Detect which cell encompasses the target text, then output its (X, Y) center coordinate. 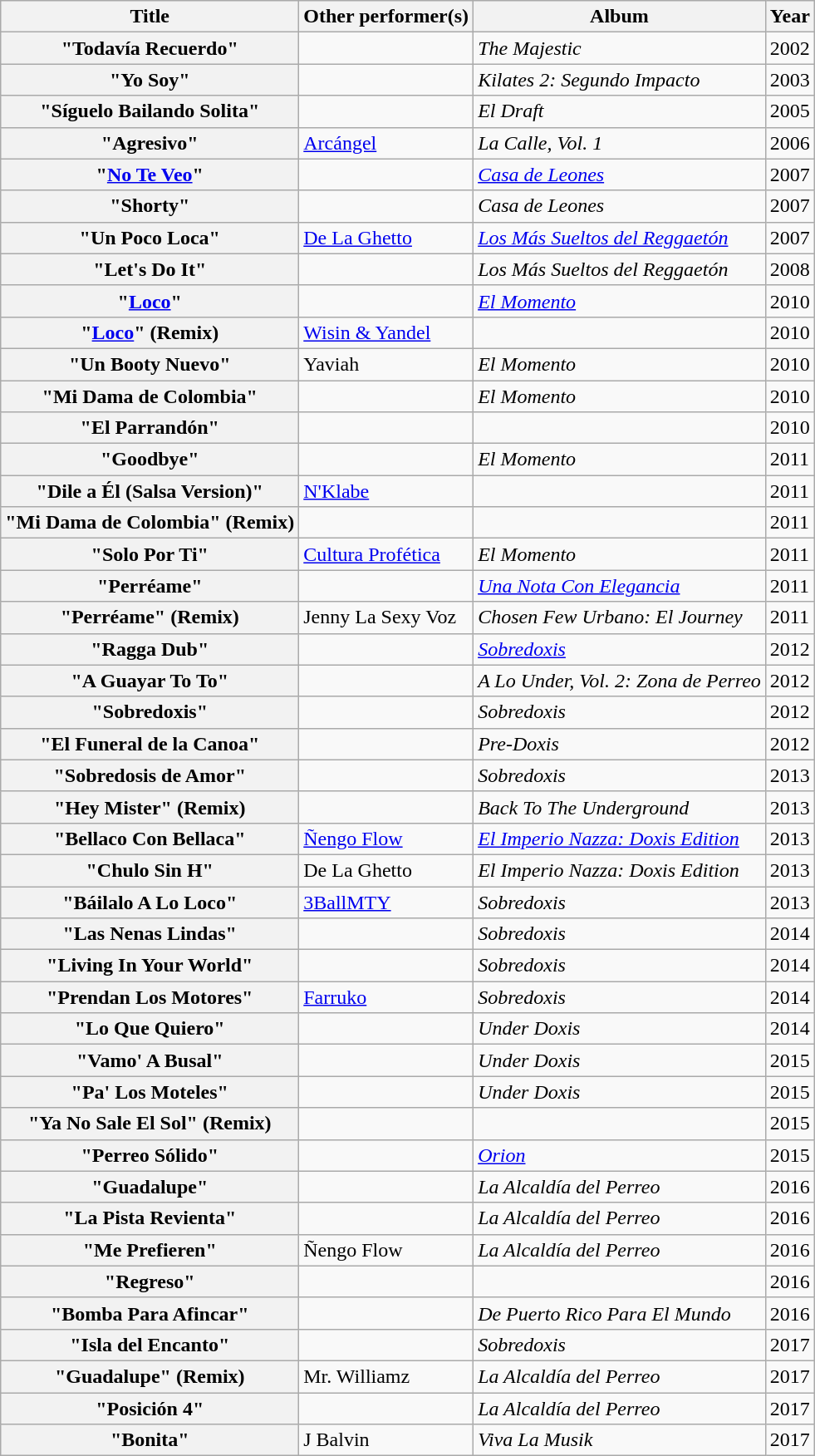
Viva La Musik (620, 1440)
"Regreso" (150, 1281)
"La Pista Revienta" (150, 1218)
2005 (789, 111)
3BallMTY (386, 902)
Cultura Profética (386, 554)
"Hey Mister" (Remix) (150, 807)
Year (789, 17)
"Sobredoxis" (150, 712)
Orion (620, 1155)
"Mi Dama de Colombia" (150, 396)
"Un Booty Nuevo" (150, 364)
Album (620, 17)
"Prendan Los Motores" (150, 997)
"Living In Your World" (150, 966)
"Un Poco Loca" (150, 238)
"Mi Dama de Colombia" (Remix) (150, 523)
De Puerto Rico Para El Mundo (620, 1313)
"Todavía Recuerdo" (150, 48)
Una Nota Con Elegancia (620, 586)
N'Klabe (386, 491)
Wisin & Yandel (386, 332)
"No Te Veo" (150, 175)
"Bonita" (150, 1440)
"Solo Por Ti" (150, 554)
"Isla del Encanto" (150, 1345)
"Agresivo" (150, 143)
"Sobredosis de Amor" (150, 775)
"Bellaco Con Bellaca" (150, 839)
"Chulo Sin H" (150, 870)
"Guadalupe" (150, 1187)
2008 (789, 269)
"Shorty" (150, 206)
"El Parrandón" (150, 428)
Jenny La Sexy Voz (386, 617)
Mr. Williamz (386, 1376)
Pre-Doxis (620, 744)
Other performer(s) (386, 17)
Kilates 2: Segundo Impacto (620, 80)
"Perréame" (Remix) (150, 617)
"Me Prefieren" (150, 1250)
"Goodbye" (150, 460)
"Let's Do It" (150, 269)
"Perréame" (150, 586)
Back To The Underground (620, 807)
Chosen Few Urbano: El Journey (620, 617)
"Posición 4" (150, 1409)
Yaviah (386, 364)
"Ya No Sale El Sol" (Remix) (150, 1124)
"Bomba Para Afincar" (150, 1313)
The Majestic (620, 48)
"Yo Soy" (150, 80)
"Síguelo Bailando Solita" (150, 111)
"Loco" (150, 301)
"Pa' Los Moteles" (150, 1092)
"A Guayar To To" (150, 681)
J Balvin (386, 1440)
"Guadalupe" (Remix) (150, 1376)
"Loco" (Remix) (150, 332)
Farruko (386, 997)
Title (150, 17)
El Draft (620, 111)
A Lo Under, Vol. 2: Zona de Perreo (620, 681)
"El Funeral de la Canoa" (150, 744)
2003 (789, 80)
"Vamo' A Busal" (150, 1060)
"Dile a Él (Salsa Version)" (150, 491)
"Ragga Dub" (150, 649)
"Las Nenas Lindas" (150, 934)
"Báilalo A Lo Loco" (150, 902)
"Lo Que Quiero" (150, 1029)
"Perreo Sólido" (150, 1155)
La Calle, Vol. 1 (620, 143)
2002 (789, 48)
Arcángel (386, 143)
2006 (789, 143)
